Provide the (X, Y) coordinate of the cell's center where the given text is located.  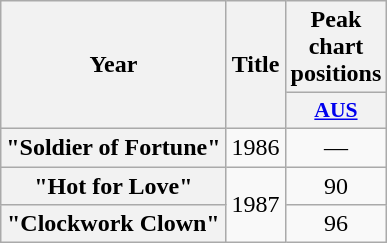
Title (256, 65)
"Soldier of Fortune" (114, 147)
90 (336, 185)
Year (114, 65)
96 (336, 224)
1986 (256, 147)
Peak chart positions (336, 47)
— (336, 147)
"Clockwork Clown" (114, 224)
1987 (256, 204)
"Hot for Love" (114, 185)
AUS (336, 111)
